Search for the cell housing the specified text and yield its (x, y) center coordinate. 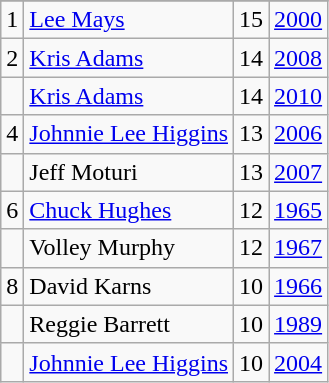
15 (252, 20)
2007 (298, 172)
Chuck Hughes (129, 210)
1 (12, 20)
2000 (298, 20)
Volley Murphy (129, 248)
2010 (298, 96)
Reggie Barrett (129, 324)
2008 (298, 58)
6 (12, 210)
8 (12, 286)
1967 (298, 248)
4 (12, 134)
Jeff Moturi (129, 172)
1989 (298, 324)
Lee Mays (129, 20)
2004 (298, 362)
1966 (298, 286)
1965 (298, 210)
David Karns (129, 286)
2 (12, 58)
2006 (298, 134)
